Return the (X, Y) coordinate for the center point of the cell that contains the specified text.  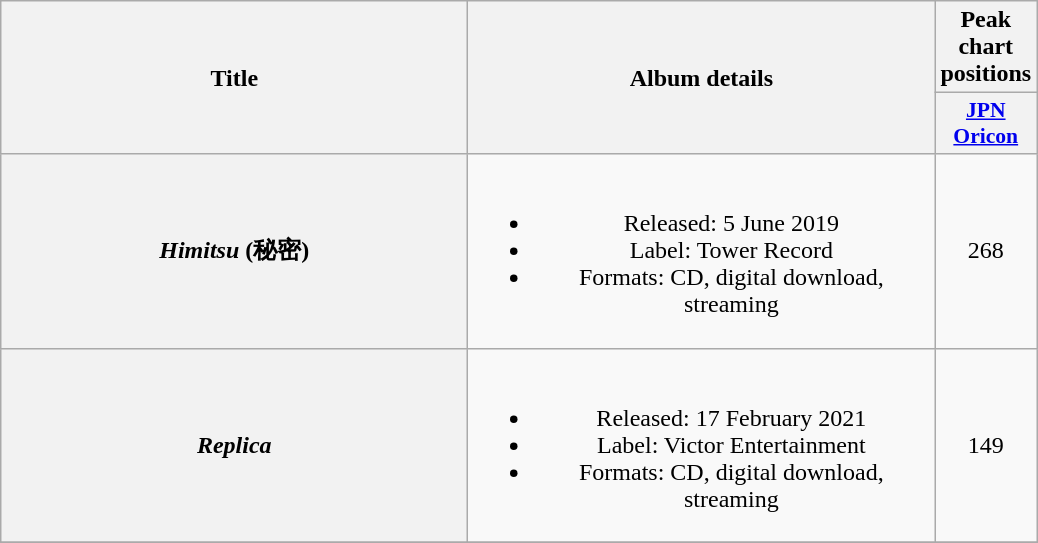
268 (986, 251)
Album details (702, 78)
Peakchartpositions (986, 47)
149 (986, 445)
JPNOricon (986, 124)
Released: 17 February 2021Label: Victor EntertainmentFormats: CD, digital download, streaming (702, 445)
Himitsu (秘密) (234, 251)
Replica (234, 445)
Released: 5 June 2019Label: Tower RecordFormats: CD, digital download, streaming (702, 251)
Title (234, 78)
